From the cell containing the given text, extract its center point as [x, y] coordinate. 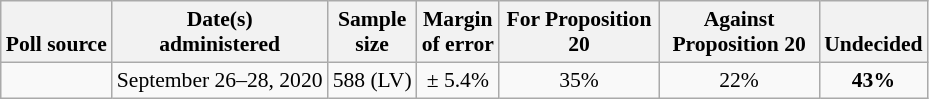
Samplesize [372, 32]
September 26–28, 2020 [220, 80]
588 (LV) [372, 80]
35% [579, 80]
Poll source [56, 32]
Undecided [873, 32]
For Proposition 20 [579, 32]
Against Proposition 20 [739, 32]
43% [873, 80]
Marginof error [458, 32]
22% [739, 80]
Date(s)administered [220, 32]
± 5.4% [458, 80]
